Return the [X, Y] coordinate for the center point of the cell that contains the specified text.  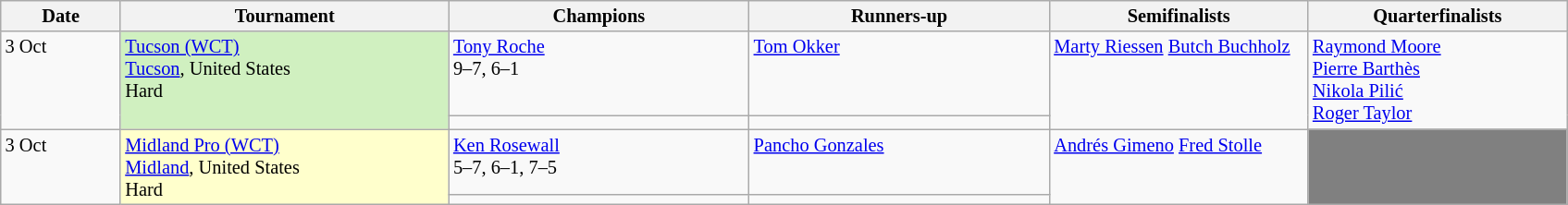
Raymond Moore Pierre Barthès Nikola Pilić Roger Taylor [1438, 80]
Champions [599, 16]
Tony Roche 9–7, 6–1 [599, 73]
Tucson (WCT) Tucson, United StatesHard [285, 80]
Marty Riessen Butch Buchholz [1179, 80]
Tom Okker [899, 73]
Andrés Gimeno Fred Stolle [1179, 167]
Pancho Gonzales [899, 162]
Semifinalists [1179, 16]
Midland Pro (WCT)Midland, United StatesHard [285, 167]
Quarterfinalists [1438, 16]
Tournament [285, 16]
Ken Rosewall 5–7, 6–1, 7–5 [599, 162]
Runners-up [899, 16]
Date [61, 16]
